Detect which cell encompasses the target text, then output its (X, Y) center coordinate. 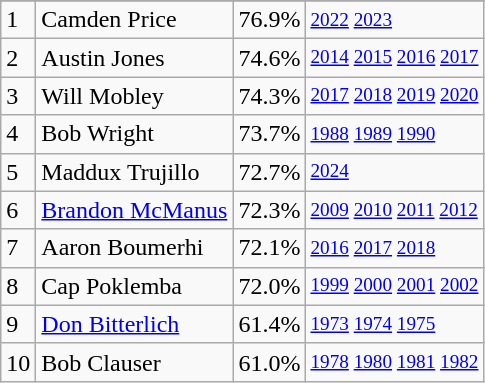
Brandon McManus (134, 210)
76.9% (270, 20)
2 (18, 58)
61.0% (270, 362)
Bob Wright (134, 134)
Maddux Trujillo (134, 172)
72.0% (270, 286)
Don Bitterlich (134, 324)
74.3% (270, 96)
1978 1980 1981 1982 (394, 362)
72.1% (270, 248)
1 (18, 20)
7 (18, 248)
2014 2015 2016 2017 (394, 58)
2017 2018 2019 2020 (394, 96)
72.7% (270, 172)
9 (18, 324)
2022 2023 (394, 20)
2009 2010 2011 2012 (394, 210)
3 (18, 96)
1988 1989 1990 (394, 134)
1999 2000 2001 2002 (394, 286)
4 (18, 134)
Will Mobley (134, 96)
Bob Clauser (134, 362)
5 (18, 172)
2024 (394, 172)
Aaron Boumerhi (134, 248)
8 (18, 286)
Austin Jones (134, 58)
2016 2017 2018 (394, 248)
6 (18, 210)
74.6% (270, 58)
72.3% (270, 210)
61.4% (270, 324)
Cap Poklemba (134, 286)
1973 1974 1975 (394, 324)
73.7% (270, 134)
Camden Price (134, 20)
10 (18, 362)
